Find where the given text appears and provide that cell's center as [x, y] coordinate. 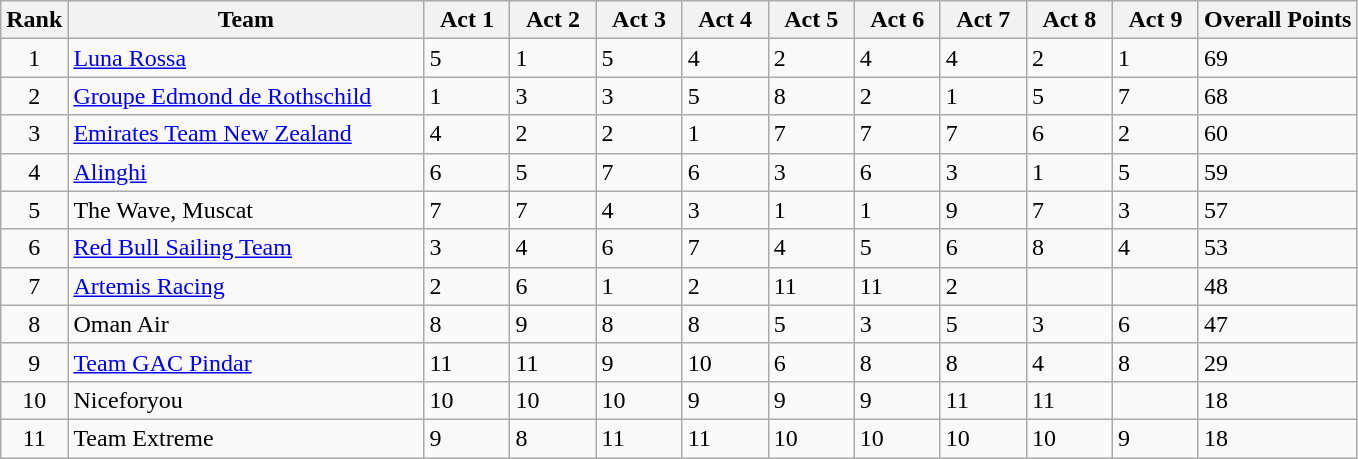
Rank [34, 20]
Luna Rossa [246, 58]
Groupe Edmond de Rothschild [246, 96]
Red Bull Sailing Team [246, 248]
The Wave, Muscat [246, 210]
Act 9 [1155, 20]
53 [1277, 248]
48 [1277, 286]
Act 1 [467, 20]
68 [1277, 96]
Act 4 [725, 20]
Alinghi [246, 172]
Artemis Racing [246, 286]
60 [1277, 134]
Team [246, 20]
Act 6 [897, 20]
Emirates Team New Zealand [246, 134]
Act 8 [1069, 20]
Team Extreme [246, 438]
Act 2 [553, 20]
Niceforyou [246, 400]
Oman Air [246, 324]
Overall Points [1277, 20]
Act 3 [639, 20]
59 [1277, 172]
29 [1277, 362]
Act 5 [811, 20]
69 [1277, 58]
Act 7 [983, 20]
57 [1277, 210]
47 [1277, 324]
Team GAC Pindar [246, 362]
